Output the [x, y] coordinate of the center of the cell containing the given text.  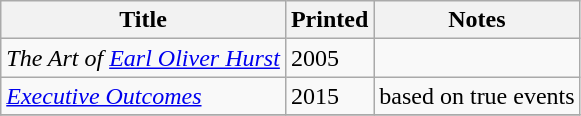
Notes [477, 20]
Title [144, 20]
based on true events [477, 96]
The Art of Earl Oliver Hurst [144, 58]
Executive Outcomes [144, 96]
2005 [329, 58]
Printed [329, 20]
2015 [329, 96]
